Provide the [x, y] coordinate of the cell's center where the given text is located.  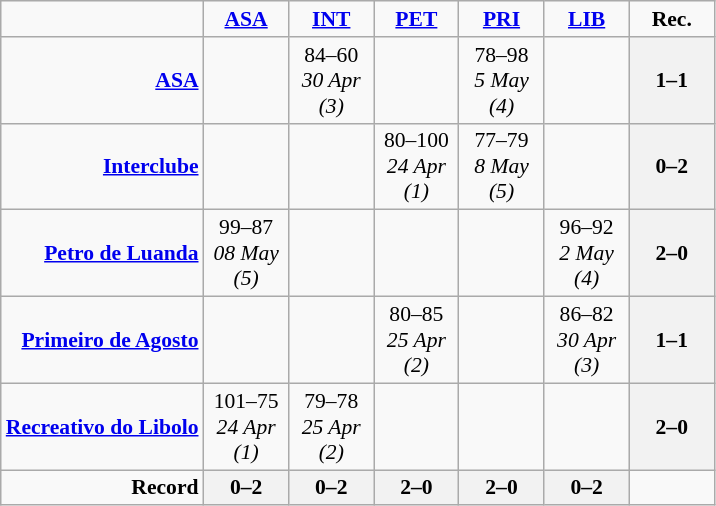
Petro de Luanda [102, 254]
99–8708 May (5) [246, 254]
80–10024 Apr (1) [416, 166]
PRI [502, 19]
Primeiro de Agosto [102, 340]
INT [332, 19]
PET [416, 19]
Recreativo do Libolo [102, 426]
78–985 May (4) [502, 80]
79–7825 Apr (2) [332, 426]
77–798 May (5) [502, 166]
LIB [586, 19]
Interclube [102, 166]
84–6030 Apr (3) [332, 80]
96–922 May (4) [586, 254]
Record [102, 488]
80–8525 Apr (2) [416, 340]
101–7524 Apr (1) [246, 426]
Rec. [672, 19]
86–8230 Apr (3) [586, 340]
